For the text-containing cell, return its midpoint in (x, y) coordinate format. 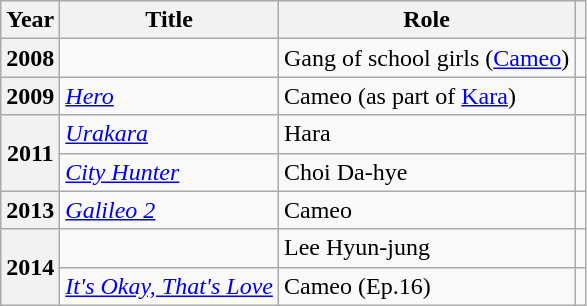
It's Okay, That's Love (170, 286)
Cameo (as part of Kara) (426, 96)
Choi Da-hye (426, 172)
Urakara (170, 134)
2011 (30, 153)
City Hunter (170, 172)
Hero (170, 96)
2009 (30, 96)
Year (30, 20)
Cameo (Ep.16) (426, 286)
Hara (426, 134)
Role (426, 20)
Gang of school girls (Cameo) (426, 58)
Galileo 2 (170, 210)
2014 (30, 267)
Cameo (426, 210)
2008 (30, 58)
2013 (30, 210)
Title (170, 20)
Lee Hyun-jung (426, 248)
